Find where the given text appears and provide that cell's center as (x, y) coordinate. 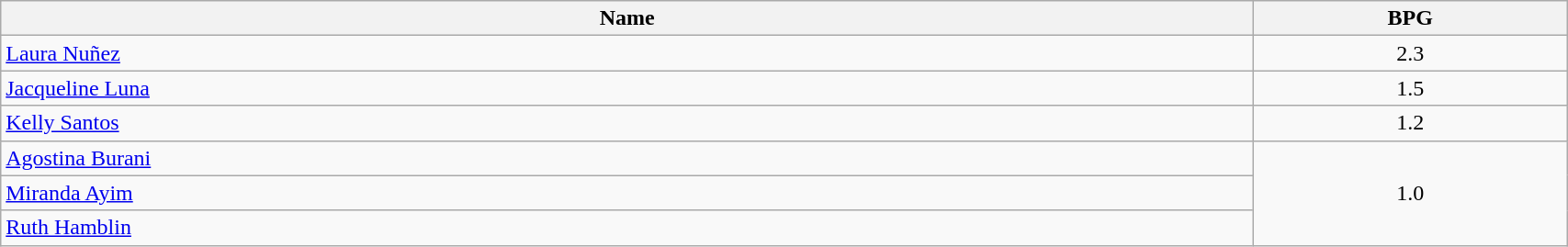
BPG (1411, 18)
Agostina Burani (627, 158)
Laura Nuñez (627, 53)
1.0 (1411, 193)
Ruth Hamblin (627, 228)
Name (627, 18)
Kelly Santos (627, 123)
1.2 (1411, 123)
1.5 (1411, 88)
Jacqueline Luna (627, 88)
Miranda Ayim (627, 193)
2.3 (1411, 53)
